Extract the [x, y] coordinate from the center of the cell holding the provided text.  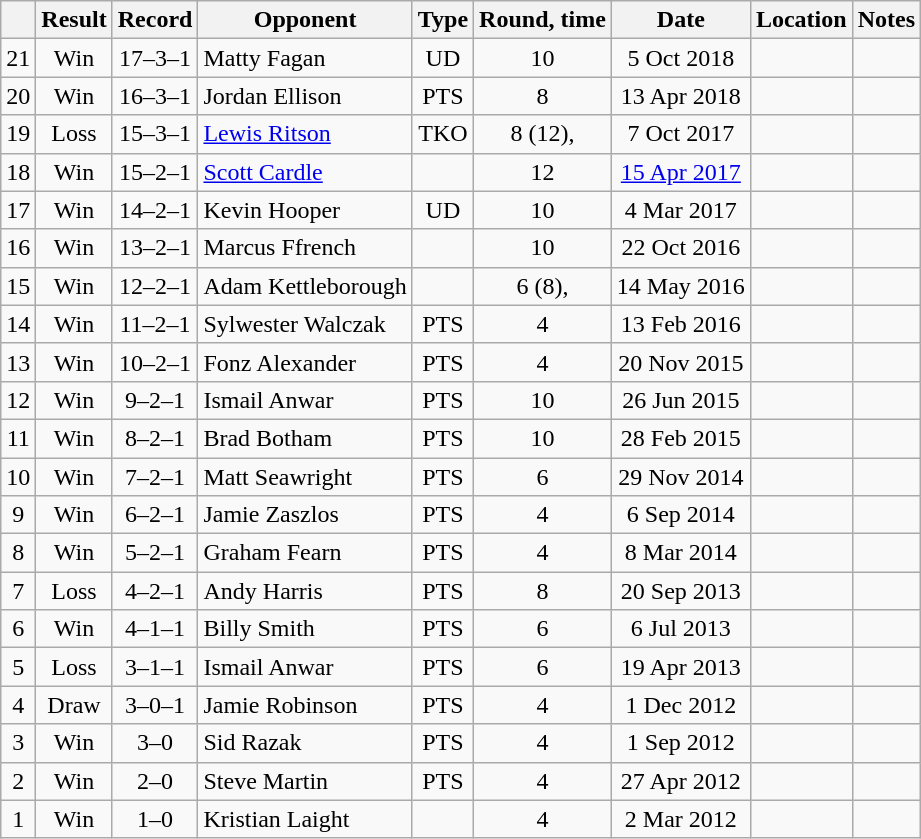
21 [18, 58]
15–2–1 [155, 172]
5 [18, 667]
6 (8), [543, 286]
20 Sep 2013 [680, 591]
7–2–1 [155, 477]
2–0 [155, 781]
13 [18, 362]
29 Nov 2014 [680, 477]
Steve Martin [305, 781]
Record [155, 20]
17–3–1 [155, 58]
6–2–1 [155, 515]
3–1–1 [155, 667]
1 Sep 2012 [680, 743]
1 Dec 2012 [680, 705]
10–2–1 [155, 362]
Notes [886, 20]
Location [801, 20]
1–0 [155, 819]
12–2–1 [155, 286]
Result [74, 20]
28 Feb 2015 [680, 438]
19 Apr 2013 [680, 667]
Adam Kettleborough [305, 286]
Graham Fearn [305, 553]
6 Jul 2013 [680, 629]
Type [442, 20]
Date [680, 20]
Opponent [305, 20]
6 Sep 2014 [680, 515]
16–3–1 [155, 96]
26 Jun 2015 [680, 400]
Kristian Laight [305, 819]
8 Mar 2014 [680, 553]
Matty Fagan [305, 58]
Billy Smith [305, 629]
5 Oct 2018 [680, 58]
Sid Razak [305, 743]
4 Mar 2017 [680, 210]
8–2–1 [155, 438]
9–2–1 [155, 400]
Scott Cardle [305, 172]
Kevin Hooper [305, 210]
4–1–1 [155, 629]
27 Apr 2012 [680, 781]
13 Feb 2016 [680, 324]
Draw [74, 705]
Fonz Alexander [305, 362]
Round, time [543, 20]
7 [18, 591]
15–3–1 [155, 134]
20 Nov 2015 [680, 362]
4–2–1 [155, 591]
13 Apr 2018 [680, 96]
2 [18, 781]
14 [18, 324]
Sylwester Walczak [305, 324]
19 [18, 134]
20 [18, 96]
17 [18, 210]
16 [18, 248]
11–2–1 [155, 324]
11 [18, 438]
8 (12), [543, 134]
14 May 2016 [680, 286]
5–2–1 [155, 553]
1 [18, 819]
Jamie Zaszlos [305, 515]
Jordan Ellison [305, 96]
15 Apr 2017 [680, 172]
13–2–1 [155, 248]
Lewis Ritson [305, 134]
3 [18, 743]
18 [18, 172]
TKO [442, 134]
7 Oct 2017 [680, 134]
9 [18, 515]
Jamie Robinson [305, 705]
Matt Seawright [305, 477]
Andy Harris [305, 591]
Marcus Ffrench [305, 248]
22 Oct 2016 [680, 248]
2 Mar 2012 [680, 819]
15 [18, 286]
Brad Botham [305, 438]
3–0 [155, 743]
3–0–1 [155, 705]
14–2–1 [155, 210]
